Identify which cell holds the provided text, then report its (x, y) central coordinate. 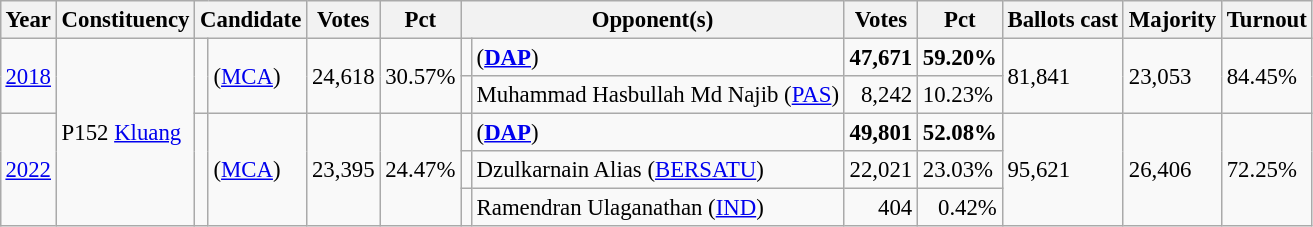
23,395 (344, 170)
2018 (28, 76)
8,242 (880, 95)
Candidate (251, 20)
0.42% (960, 208)
49,801 (880, 133)
P152 Kluang (125, 132)
72.25% (1266, 170)
24.47% (420, 170)
Majority (1172, 20)
Ramendran Ulaganathan (IND) (658, 208)
30.57% (420, 76)
404 (880, 208)
24,618 (344, 76)
52.08% (960, 133)
Muhammad Hasbullah Md Najib (PAS) (658, 95)
Constituency (125, 20)
95,621 (1062, 170)
Opponent(s) (653, 20)
59.20% (960, 57)
84.45% (1266, 76)
47,671 (880, 57)
81,841 (1062, 76)
23,053 (1172, 76)
Year (28, 20)
10.23% (960, 95)
22,021 (880, 170)
Ballots cast (1062, 20)
2022 (28, 170)
Turnout (1266, 20)
23.03% (960, 170)
26,406 (1172, 170)
Dzulkarnain Alias (BERSATU) (658, 170)
